Return [X, Y] of the center of cell containing provided text 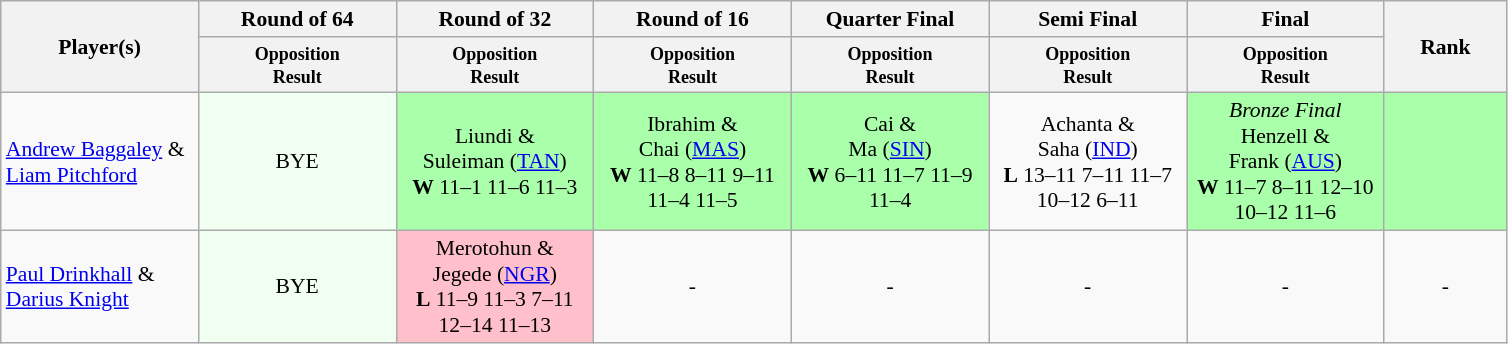
Cai &Ma (SIN)W 6–11 11–7 11–911–4 [890, 162]
Round of 32 [495, 19]
Rank [1446, 47]
Player(s) [100, 47]
Round of 64 [297, 19]
Paul Drinkhall &Darius Knight [100, 287]
Semi Final [1088, 19]
Final [1285, 19]
Andrew Baggaley &Liam Pitchford [100, 162]
Merotohun &Jegede (NGR)L 11–9 11–3 7–1112–14 11–13 [495, 287]
Achanta &Saha (IND)L 13–11 7–11 11–710–12 6–11 [1088, 162]
Ibrahim &Chai (MAS)W 11–8 8–11 9–1111–4 11–5 [693, 162]
Liundi &Suleiman (TAN)W 11–1 11–6 11–3 [495, 162]
Quarter Final [890, 19]
Bronze Final Henzell &Frank (AUS)W 11–7 8–11 12–1010–12 11–6 [1285, 162]
Round of 16 [693, 19]
